Return (X, Y) of the center of cell containing provided text 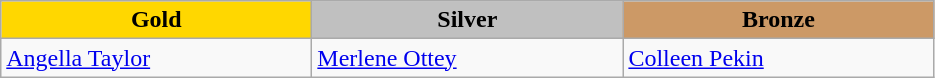
Silver (468, 20)
Colleen Pekin (778, 58)
Bronze (778, 20)
Angella Taylor (156, 58)
Merlene Ottey (468, 58)
Gold (156, 20)
